Return (X, Y) of the center of cell containing provided text 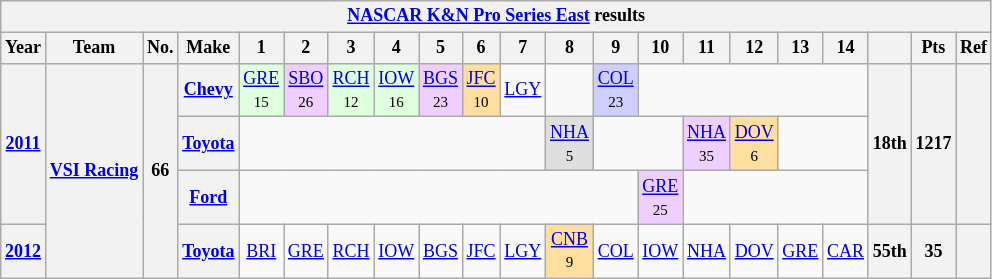
COL 23 (616, 90)
1 (262, 48)
6 (481, 48)
IOW 16 (396, 90)
1217 (934, 144)
CNB 9 (570, 251)
2011 (24, 144)
GRE 15 (262, 90)
No. (160, 48)
2012 (24, 251)
RCH (351, 251)
Chevy (208, 90)
GRE 25 (660, 197)
2 (306, 48)
66 (160, 170)
Ref (974, 48)
13 (800, 48)
BGS (441, 251)
NASCAR K&N Pro Series East results (496, 16)
9 (616, 48)
NHA (707, 251)
DOV (754, 251)
7 (523, 48)
8 (570, 48)
35 (934, 251)
VSI Racing (94, 170)
CAR (846, 251)
NHA 35 (707, 144)
SBO 26 (306, 90)
NHA 5 (570, 144)
14 (846, 48)
Pts (934, 48)
18th (890, 144)
55th (890, 251)
10 (660, 48)
11 (707, 48)
BGS 23 (441, 90)
3 (351, 48)
RCH 12 (351, 90)
COL (616, 251)
JFC 10 (481, 90)
Make (208, 48)
Team (94, 48)
4 (396, 48)
12 (754, 48)
BRI (262, 251)
5 (441, 48)
Ford (208, 197)
DOV 6 (754, 144)
Year (24, 48)
JFC (481, 251)
